Scan for the cell matching the given text and deliver its [X, Y] coordinate at center. 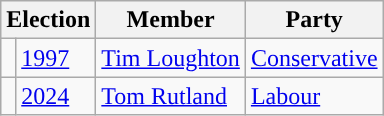
1997 [56, 58]
Member [171, 20]
Tom Rutland [171, 96]
Labour [314, 96]
Conservative [314, 58]
Election [48, 20]
2024 [56, 96]
Party [314, 20]
Tim Loughton [171, 58]
